Locate the cell with the specified text and output its (x, y) center coordinate. 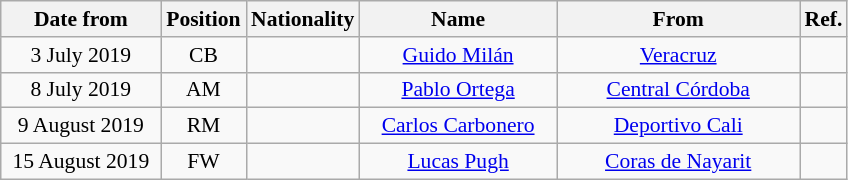
8 July 2019 (81, 90)
Coras de Nayarit (678, 162)
9 August 2019 (81, 126)
RM (204, 126)
AM (204, 90)
Veracruz (678, 55)
Date from (81, 19)
Deportivo Cali (678, 126)
Ref. (824, 19)
Central Córdoba (678, 90)
Name (458, 19)
Pablo Ortega (458, 90)
Position (204, 19)
CB (204, 55)
FW (204, 162)
Lucas Pugh (458, 162)
From (678, 19)
Carlos Carbonero (458, 126)
Nationality (302, 19)
15 August 2019 (81, 162)
3 July 2019 (81, 55)
Guido Milán (458, 55)
